Pinpoint the cell where the given text exists, returning its (x, y) midpoint coordinate. 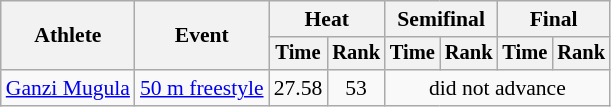
53 (356, 88)
Ganzi Mugula (68, 88)
Semifinal (441, 19)
50 m freestyle (202, 88)
Athlete (68, 36)
Final (553, 19)
Event (202, 36)
Heat (327, 19)
27.58 (298, 88)
did not advance (498, 88)
